Detect which cell encompasses the target text, then output its [X, Y] center coordinate. 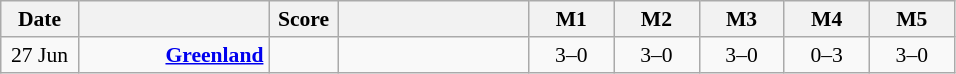
M4 [826, 19]
M5 [912, 19]
Greenland [173, 55]
27 Jun [40, 55]
M2 [656, 19]
Date [40, 19]
M1 [572, 19]
M3 [742, 19]
0–3 [826, 55]
Score [303, 19]
